Search for the cell housing the specified text and yield its (X, Y) center coordinate. 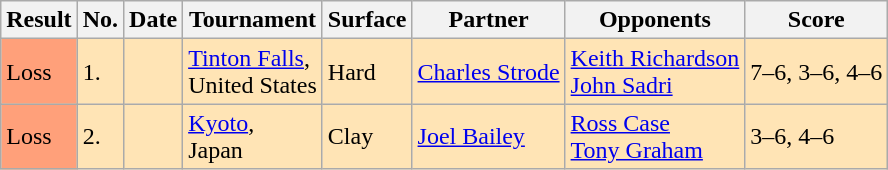
Clay (367, 136)
Charles Strode (488, 72)
Opponents (655, 20)
Result (39, 20)
3–6, 4–6 (816, 136)
Surface (367, 20)
Ross Case Tony Graham (655, 136)
Partner (488, 20)
No. (100, 20)
Date (154, 20)
Kyoto,Japan (253, 136)
Tournament (253, 20)
Tinton Falls,United States (253, 72)
1. (100, 72)
Hard (367, 72)
7–6, 3–6, 4–6 (816, 72)
Score (816, 20)
Keith Richardson John Sadri (655, 72)
Joel Bailey (488, 136)
2. (100, 136)
